From the cell containing the given text, extract its center point as [X, Y] coordinate. 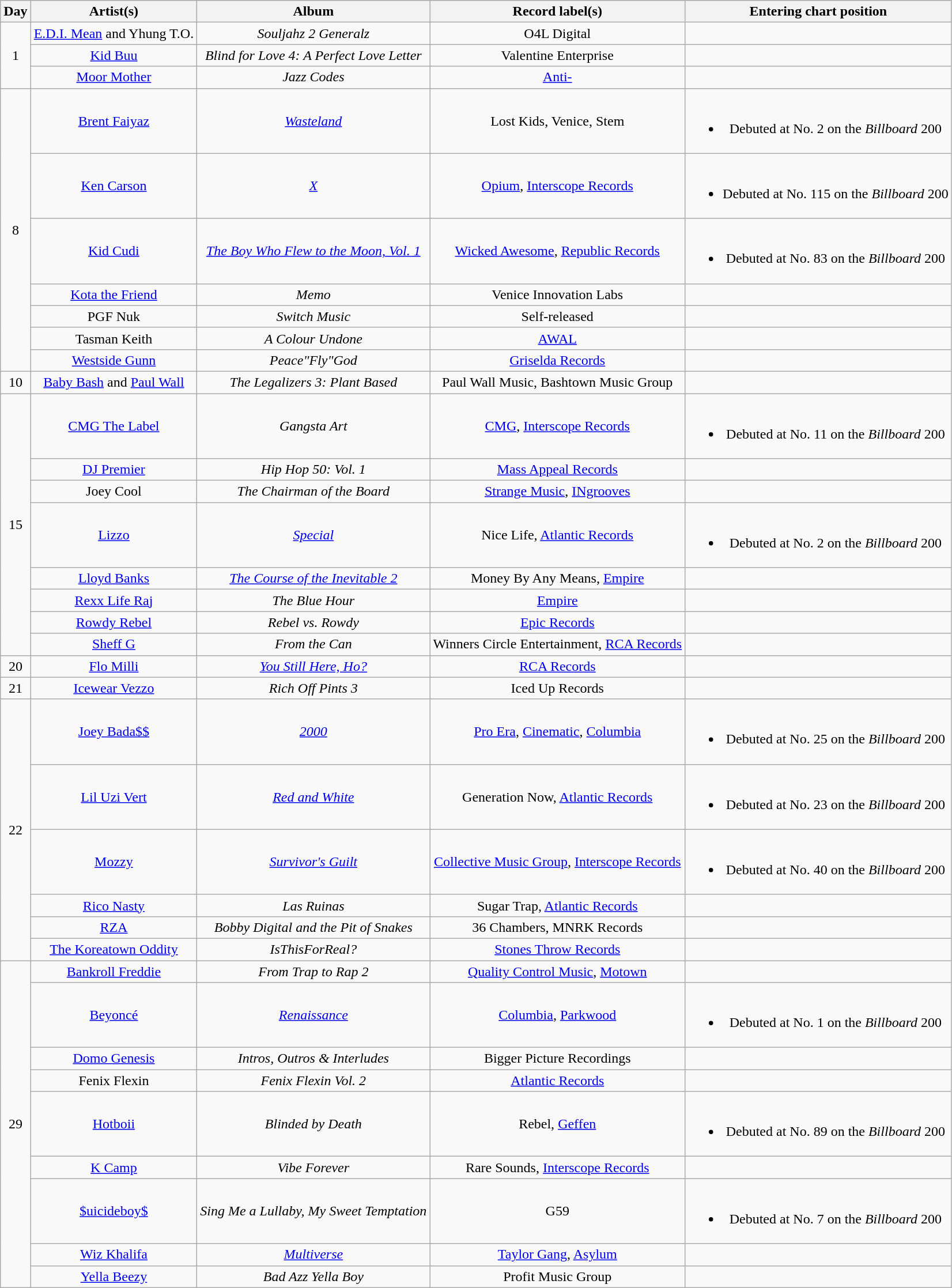
20 [16, 666]
Rico Nasty [114, 905]
Blind for Love 4: A Perfect Love Letter [313, 55]
Kid Buu [114, 55]
Joey Cool [114, 492]
E.D.I. Mean and Yhung T.O. [114, 33]
Sheff G [114, 644]
Rexx Life Raj [114, 600]
Bobby Digital and the Pit of Snakes [313, 927]
Icewear Vezzo [114, 688]
Debuted at No. 115 on the Billboard 200 [818, 186]
Debuted at No. 89 on the Billboard 200 [818, 1124]
A Colour Undone [313, 338]
Survivor's Guilt [313, 862]
Epic Records [558, 622]
36 Chambers, MNRK Records [558, 927]
RCA Records [558, 666]
CMG The Label [114, 425]
Opium, Interscope Records [558, 186]
$uicideboy$ [114, 1211]
Anti- [558, 77]
Day [16, 12]
Sugar Trap, Atlantic Records [558, 905]
IsThisForReal? [313, 949]
Blinded by Death [313, 1124]
Rare Sounds, Interscope Records [558, 1168]
Stones Throw Records [558, 949]
Lil Uzi Vert [114, 796]
Ken Carson [114, 186]
The Course of the Inevitable 2 [313, 579]
CMG, Interscope Records [558, 425]
Brent Faiyaz [114, 121]
Rowdy Rebel [114, 622]
Record label(s) [558, 12]
Wasteland [313, 121]
Kid Cudi [114, 251]
10 [16, 382]
Profit Music Group [558, 1276]
Domo Genesis [114, 1059]
Sing Me a Lullaby, My Sweet Temptation [313, 1211]
Gangsta Art [313, 425]
Album [313, 12]
Money By Any Means, Empire [558, 579]
Debuted at No. 83 on the Billboard 200 [818, 251]
1 [16, 55]
The Blue Hour [313, 600]
Artist(s) [114, 12]
Griselda Records [558, 360]
Souljahz 2 Generalz [313, 33]
Fenix Flexin [114, 1081]
Memo [313, 294]
The Koreatown Oddity [114, 949]
Paul Wall Music, Bashtown Music Group [558, 382]
Iced Up Records [558, 688]
Rebel vs. Rowdy [313, 622]
15 [16, 524]
The Chairman of the Board [313, 492]
Bad Azz Yella Boy [313, 1276]
O4L Digital [558, 33]
RZA [114, 927]
Rich Off Pints 3 [313, 688]
Multiverse [313, 1255]
22 [16, 830]
Generation Now, Atlantic Records [558, 796]
Peace"Fly"God [313, 360]
Baby Bash and Paul Wall [114, 382]
8 [16, 229]
Jazz Codes [313, 77]
Beyoncé [114, 1015]
21 [16, 688]
Debuted at No. 1 on the Billboard 200 [818, 1015]
Pro Era, Cinematic, Columbia [558, 732]
Debuted at No. 23 on the Billboard 200 [818, 796]
Mass Appeal Records [558, 470]
Yella Beezy [114, 1276]
The Boy Who Flew to the Moon, Vol. 1 [313, 251]
Bankroll Freddie [114, 971]
Winners Circle Entertainment, RCA Records [558, 644]
Renaissance [313, 1015]
Switch Music [313, 316]
Self-released [558, 316]
Valentine Enterprise [558, 55]
K Camp [114, 1168]
Special [313, 535]
From the Can [313, 644]
Columbia, Parkwood [558, 1015]
Taylor Gang, Asylum [558, 1255]
2000 [313, 732]
AWAL [558, 338]
Intros, Outros & Interludes [313, 1059]
Atlantic Records [558, 1081]
Rebel, Geffen [558, 1124]
Quality Control Music, Motown [558, 971]
Hip Hop 50: Vol. 1 [313, 470]
DJ Premier [114, 470]
Bigger Picture Recordings [558, 1059]
Lost Kids, Venice, Stem [558, 121]
Mozzy [114, 862]
Wiz Khalifa [114, 1255]
X [313, 186]
Strange Music, INgrooves [558, 492]
Debuted at No. 40 on the Billboard 200 [818, 862]
You Still Here, Ho? [313, 666]
Lloyd Banks [114, 579]
Las Ruinas [313, 905]
Fenix Flexin Vol. 2 [313, 1081]
From Trap to Rap 2 [313, 971]
Moor Mother [114, 77]
Wicked Awesome, Republic Records [558, 251]
Nice Life, Atlantic Records [558, 535]
Flo Milli [114, 666]
Venice Innovation Labs [558, 294]
Red and White [313, 796]
Debuted at No. 7 on the Billboard 200 [818, 1211]
The Legalizers 3: Plant Based [313, 382]
Westside Gunn [114, 360]
Lizzo [114, 535]
Debuted at No. 11 on the Billboard 200 [818, 425]
Joey Bada$$ [114, 732]
Kota the Friend [114, 294]
Empire [558, 600]
Hotboii [114, 1124]
Collective Music Group, Interscope Records [558, 862]
Entering chart position [818, 12]
Vibe Forever [313, 1168]
G59 [558, 1211]
Tasman Keith [114, 338]
Debuted at No. 25 on the Billboard 200 [818, 732]
PGF Nuk [114, 316]
29 [16, 1124]
